Determine the (x, y) coordinate at the center of the cell enclosing the given text.  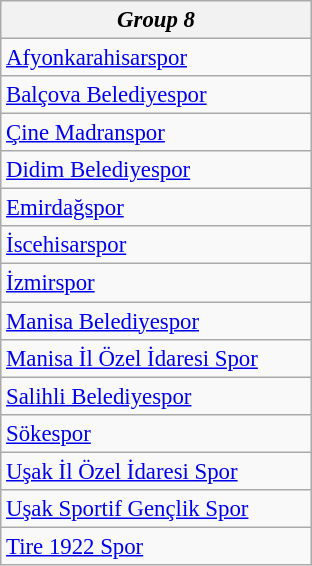
Group 8 (156, 20)
Sökespor (156, 433)
Uşak İl Özel İdaresi Spor (156, 471)
Manisa Belediyespor (156, 321)
Çine Madranspor (156, 133)
İscehisarspor (156, 245)
İzmirspor (156, 283)
Manisa İl Özel İdaresi Spor (156, 358)
Tire 1922 Spor (156, 546)
Afyonkarahisarspor (156, 58)
Salihli Belediyespor (156, 396)
Balçova Belediyespor (156, 95)
Uşak Sportif Gençlik Spor (156, 509)
Didim Belediyespor (156, 170)
Emirdağspor (156, 208)
